For the text-containing cell, return its midpoint in (x, y) coordinate format. 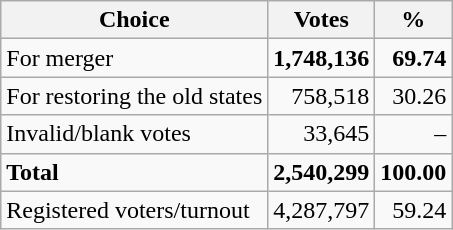
2,540,299 (322, 172)
Votes (322, 20)
Invalid/blank votes (134, 134)
Registered voters/turnout (134, 210)
30.26 (414, 96)
69.74 (414, 58)
% (414, 20)
For restoring the old states (134, 96)
– (414, 134)
100.00 (414, 172)
59.24 (414, 210)
Total (134, 172)
4,287,797 (322, 210)
758,518 (322, 96)
Choice (134, 20)
For merger (134, 58)
1,748,136 (322, 58)
33,645 (322, 134)
